Extract the [X, Y] coordinate from the center of the cell holding the provided text.  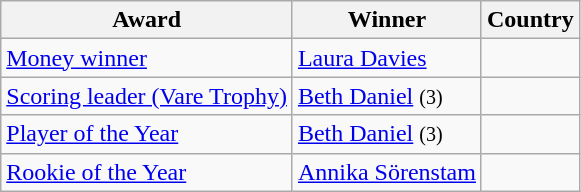
Annika Sörenstam [386, 172]
Player of the Year [147, 134]
Scoring leader (Vare Trophy) [147, 96]
Rookie of the Year [147, 172]
Money winner [147, 58]
Award [147, 20]
Laura Davies [386, 58]
Country [530, 20]
Winner [386, 20]
